Search for the cell housing the specified text and yield its [X, Y] center coordinate. 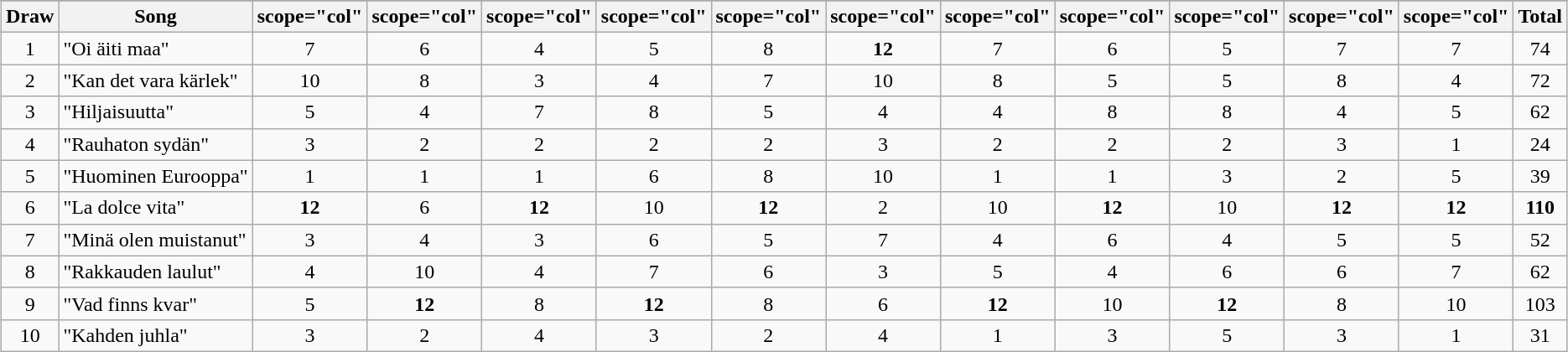
"Kahden juhla" [156, 335]
103 [1540, 303]
110 [1540, 208]
"La dolce vita" [156, 208]
"Vad finns kvar" [156, 303]
"Kan det vara kärlek" [156, 80]
"Minä olen muistanut" [156, 240]
9 [29, 303]
"Rakkauden laulut" [156, 272]
"Rauhaton sydän" [156, 144]
31 [1540, 335]
"Huominen Eurooppa" [156, 176]
Song [156, 17]
39 [1540, 176]
Total [1540, 17]
"Oi äiti maa" [156, 49]
Draw [29, 17]
74 [1540, 49]
52 [1540, 240]
72 [1540, 80]
24 [1540, 144]
"Hiljaisuutta" [156, 112]
